Find where the given text appears and provide that cell's center as [X, Y] coordinate. 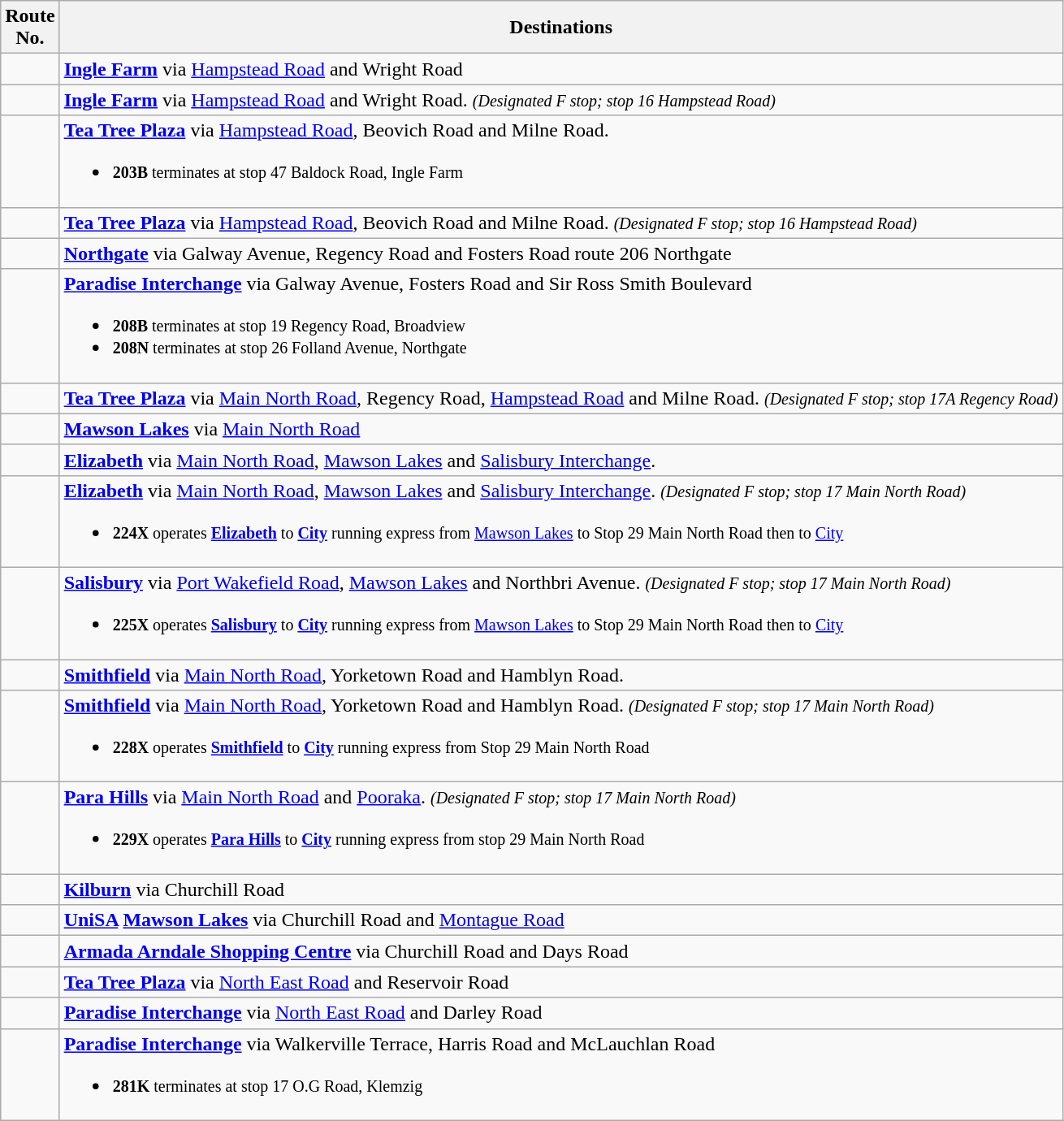
Ingle Farm via Hampstead Road and Wright Road [560, 69]
Tea Tree Plaza via Main North Road, Regency Road, Hampstead Road and Milne Road. (Designated F stop; stop 17A Regency Road) [560, 398]
Tea Tree Plaza via Hampstead Road, Beovich Road and Milne Road.203B terminates at stop 47 Baldock Road, Ingle Farm [560, 161]
Mawson Lakes via Main North Road [560, 429]
Elizabeth via Main North Road, Mawson Lakes and Salisbury Interchange. [560, 460]
Smithfield via Main North Road, Yorketown Road and Hamblyn Road. [560, 675]
Kilburn via Churchill Road [560, 889]
Armada Arndale Shopping Centre via Churchill Road and Days Road [560, 951]
Destinations [560, 28]
Tea Tree Plaza via Hampstead Road, Beovich Road and Milne Road. (Designated F stop; stop 16 Hampstead Road) [560, 223]
Ingle Farm via Hampstead Road and Wright Road. (Designated F stop; stop 16 Hampstead Road) [560, 100]
UniSA Mawson Lakes via Churchill Road and Montague Road [560, 920]
Tea Tree Plaza via North East Road and Reservoir Road [560, 982]
Paradise Interchange via Walkerville Terrace, Harris Road and McLauchlan Road281K terminates at stop 17 O.G Road, Klemzig [560, 1074]
Paradise Interchange via North East Road and Darley Road [560, 1013]
RouteNo. [30, 28]
Northgate via Galway Avenue, Regency Road and Fosters Road route 206 Northgate [560, 253]
